Return the (x, y) coordinate for the center point of the cell that contains the specified text.  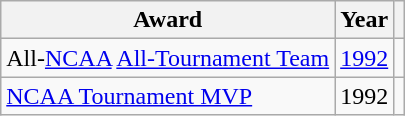
Award (168, 20)
NCAA Tournament MVP (168, 96)
Year (364, 20)
All-NCAA All-Tournament Team (168, 58)
